From the cell containing the given text, extract its center point as [X, Y] coordinate. 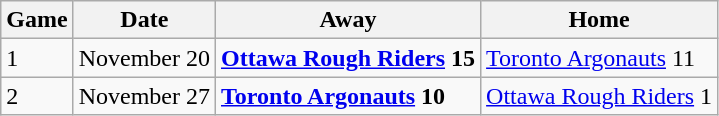
November 27 [144, 96]
Ottawa Rough Riders 15 [348, 58]
Away [348, 20]
Toronto Argonauts 10 [348, 96]
1 [37, 58]
Home [600, 20]
Game [37, 20]
Date [144, 20]
Toronto Argonauts 11 [600, 58]
Ottawa Rough Riders 1 [600, 96]
November 20 [144, 58]
2 [37, 96]
